Pinpoint the cell where the given text exists, returning its [X, Y] midpoint coordinate. 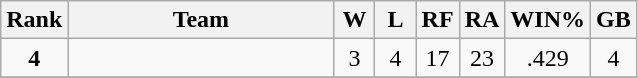
.429 [548, 58]
Rank [34, 20]
W [354, 20]
WIN% [548, 20]
23 [482, 58]
RF [438, 20]
RA [482, 20]
GB [614, 20]
L [396, 20]
3 [354, 58]
17 [438, 58]
Team [201, 20]
